Detect which cell encompasses the target text, then output its [X, Y] center coordinate. 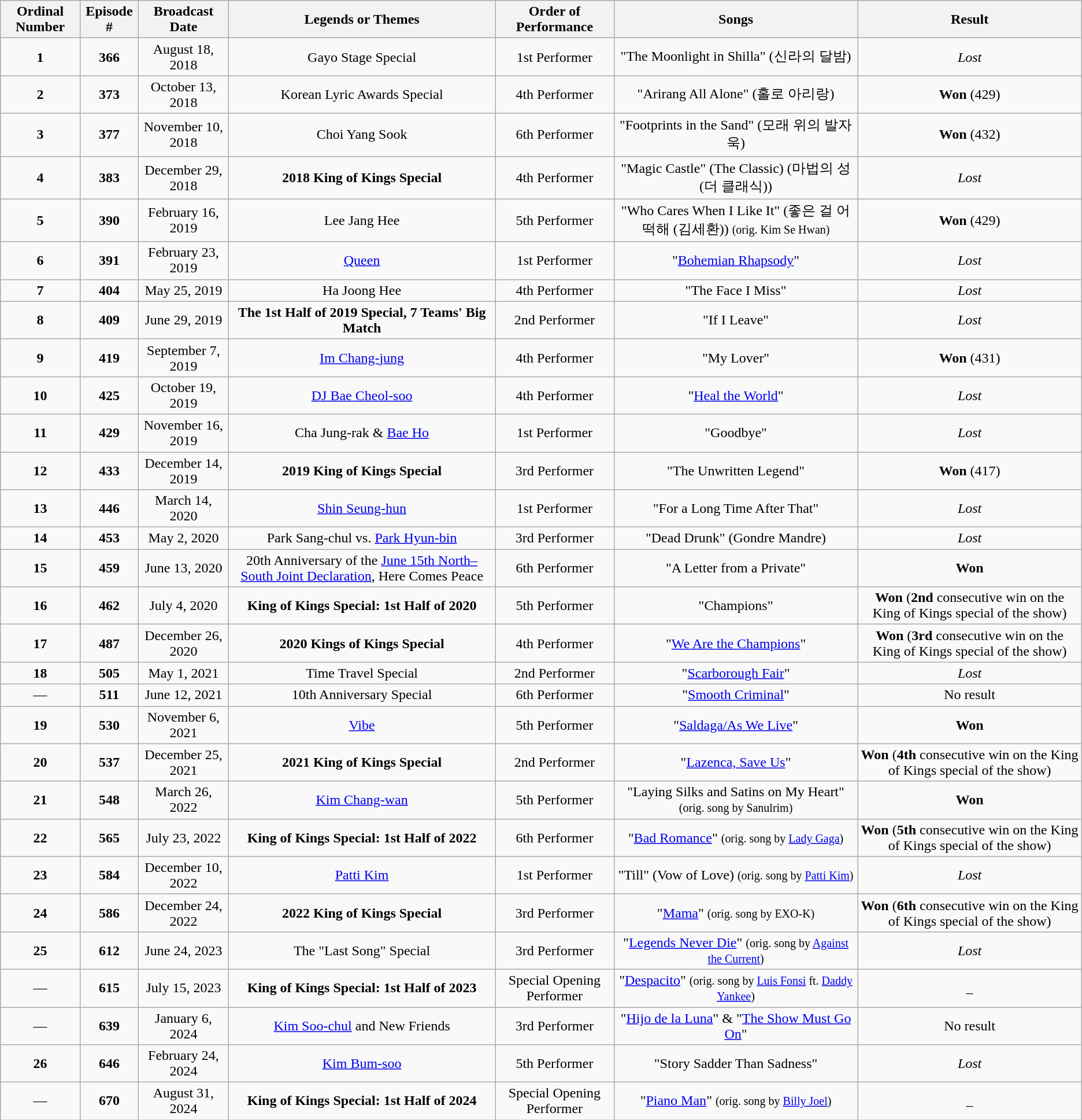
December 10, 2022 [183, 875]
24 [40, 912]
The 1st Half of 2019 Special, 7 Teams' Big Match [362, 320]
August 18, 2018 [183, 57]
November 10, 2018 [183, 135]
June 29, 2019 [183, 320]
7 [40, 290]
2022 King of Kings Special [362, 912]
"Laying Silks and Satins on My Heart" (orig. song by Sanulrim) [736, 800]
11 [40, 433]
"Bad Romance" (orig. song by Lady Gaga) [736, 837]
9 [40, 357]
"A Letter from a Private" [736, 568]
Queen [362, 260]
King of Kings Special: 1st Half of 2022 [362, 837]
June 13, 2020 [183, 568]
"Footprints in the Sand" (모래 위의 발자욱) [736, 135]
"The Face I Miss" [736, 290]
"Legends Never Die" (orig. song by Against the Current) [736, 951]
615 [109, 988]
"Goodbye" [736, 433]
19 [40, 725]
"For a Long Time After That" [736, 509]
February 23, 2019 [183, 260]
November 16, 2019 [183, 433]
King of Kings Special: 1st Half of 2023 [362, 988]
"Heal the World" [736, 395]
505 [109, 673]
December 14, 2019 [183, 471]
Ha Joong Hee [362, 290]
391 [109, 260]
419 [109, 357]
"Who Cares When I Like It" (좋은 걸 어떡해 (김세환)) (orig. Kim Se Hwan) [736, 220]
"Saldaga/As We Live" [736, 725]
The "Last Song" Special [362, 951]
21 [40, 800]
584 [109, 875]
565 [109, 837]
"Smooth Criminal" [736, 695]
22 [40, 837]
December 25, 2021 [183, 762]
December 24, 2022 [183, 912]
May 25, 2019 [183, 290]
586 [109, 912]
October 13, 2018 [183, 95]
Kim Soo-chul and New Friends [362, 1026]
June 24, 2023 [183, 951]
December 29, 2018 [183, 178]
Ordinal Number [40, 20]
5 [40, 220]
12 [40, 471]
377 [109, 135]
Won (431) [970, 357]
February 24, 2024 [183, 1064]
March 14, 2020 [183, 509]
September 7, 2019 [183, 357]
2 [40, 95]
"We Are the Champions" [736, 643]
"The Moonlight in Shilla" (신라의 달밤) [736, 57]
"Champions" [736, 606]
Won (432) [970, 135]
537 [109, 762]
511 [109, 695]
2018 King of Kings Special [362, 178]
Kim Chang-wan [362, 800]
2019 King of Kings Special [362, 471]
Park Sang-chul vs. Park Hyun-bin [362, 538]
639 [109, 1026]
DJ Bae Cheol-soo [362, 395]
March 26, 2022 [183, 800]
"Till" (Vow of Love) (orig. song by Patti Kim) [736, 875]
15 [40, 568]
Order of Performance [555, 20]
487 [109, 643]
548 [109, 800]
2021 King of Kings Special [362, 762]
453 [109, 538]
"Piano Man" (orig. song by Billy Joel) [736, 1101]
646 [109, 1064]
Result [970, 20]
425 [109, 395]
June 12, 2021 [183, 695]
404 [109, 290]
409 [109, 320]
Shin Seung-hun [362, 509]
King of Kings Special: 1st Half of 2020 [362, 606]
4 [40, 178]
August 31, 2024 [183, 1101]
October 19, 2019 [183, 395]
December 26, 2020 [183, 643]
February 16, 2019 [183, 220]
"The Unwritten Legend" [736, 471]
"Arirang All Alone" (홀로 아리랑) [736, 95]
Won (4th consecutive win on the King of Kings special of the show) [970, 762]
25 [40, 951]
10th Anniversary Special [362, 695]
383 [109, 178]
"Story Sadder Than Sadness" [736, 1064]
"If I Leave" [736, 320]
Broadcast Date [183, 20]
May 1, 2021 [183, 673]
13 [40, 509]
"Dead Drunk" (Gondre Mandre) [736, 538]
July 15, 2023 [183, 988]
Cha Jung-rak & Bae Ho [362, 433]
18 [40, 673]
November 6, 2021 [183, 725]
20 [40, 762]
8 [40, 320]
446 [109, 509]
"Despacito" (orig. song by Luis Fonsi ft. Daddy Yankee) [736, 988]
Vibe [362, 725]
July 23, 2022 [183, 837]
429 [109, 433]
530 [109, 725]
Won (3rd consecutive win on the King of Kings special of the show) [970, 643]
Won (6th consecutive win on the King of Kings special of the show) [970, 912]
Won (5th consecutive win on the King of Kings special of the show) [970, 837]
"Bohemian Rhapsody" [736, 260]
373 [109, 95]
"Lazenca, Save Us" [736, 762]
Legends or Themes [362, 20]
10 [40, 395]
366 [109, 57]
Songs [736, 20]
433 [109, 471]
26 [40, 1064]
23 [40, 875]
"My Lover" [736, 357]
"Scarborough Fair" [736, 673]
"Hijo de la Luna" & "The Show Must Go On" [736, 1026]
Kim Bum-soo [362, 1064]
Korean Lyric Awards Special [362, 95]
Episode # [109, 20]
Won (417) [970, 471]
July 4, 2020 [183, 606]
20th Anniversary of the June 15th North–South Joint Declaration, Here Comes Peace [362, 568]
King of Kings Special: 1st Half of 2024 [362, 1101]
2020 Kings of Kings Special [362, 643]
14 [40, 538]
6 [40, 260]
Patti Kim [362, 875]
459 [109, 568]
January 6, 2024 [183, 1026]
Time Travel Special [362, 673]
1 [40, 57]
Won (2nd consecutive win on the King of Kings special of the show) [970, 606]
670 [109, 1101]
390 [109, 220]
"Magic Castle" (The Classic) (마법의 성 (더 클래식)) [736, 178]
16 [40, 606]
May 2, 2020 [183, 538]
"Mama" (orig. song by EXO-K) [736, 912]
17 [40, 643]
Im Chang-jung [362, 357]
Gayo Stage Special [362, 57]
612 [109, 951]
3 [40, 135]
Lee Jang Hee [362, 220]
462 [109, 606]
Choi Yang Sook [362, 135]
